Identify which cell holds the provided text, then report its [x, y] central coordinate. 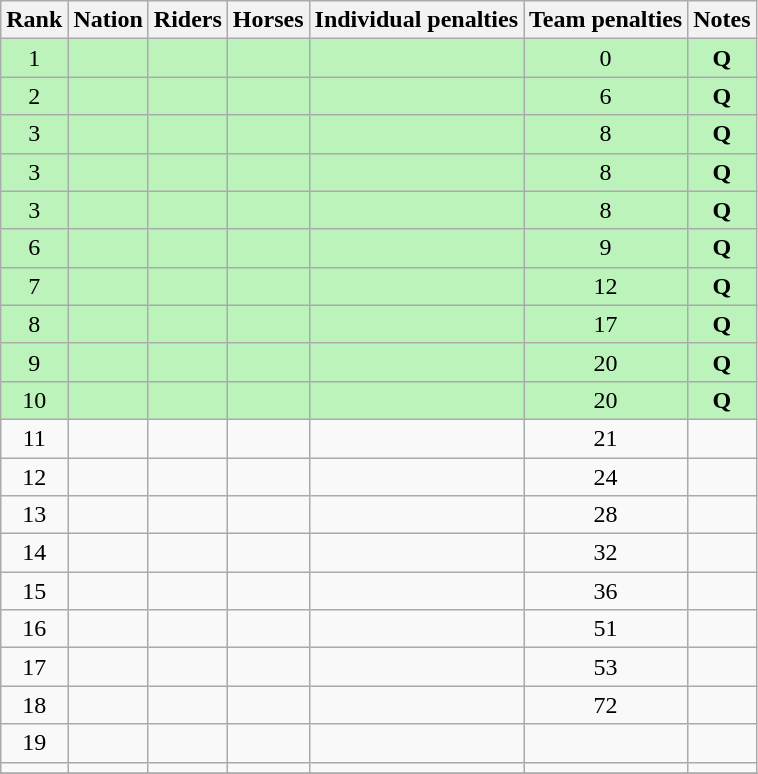
36 [606, 591]
Horses [268, 20]
Rank [34, 20]
Notes [722, 20]
10 [34, 400]
0 [606, 58]
16 [34, 629]
14 [34, 553]
18 [34, 705]
72 [606, 705]
28 [606, 515]
7 [34, 286]
21 [606, 438]
2 [34, 96]
51 [606, 629]
19 [34, 743]
1 [34, 58]
24 [606, 477]
Individual penalties [416, 20]
Nation [108, 20]
53 [606, 667]
13 [34, 515]
32 [606, 553]
Team penalties [606, 20]
15 [34, 591]
11 [34, 438]
Riders [188, 20]
